Search for the cell housing the specified text and yield its (X, Y) center coordinate. 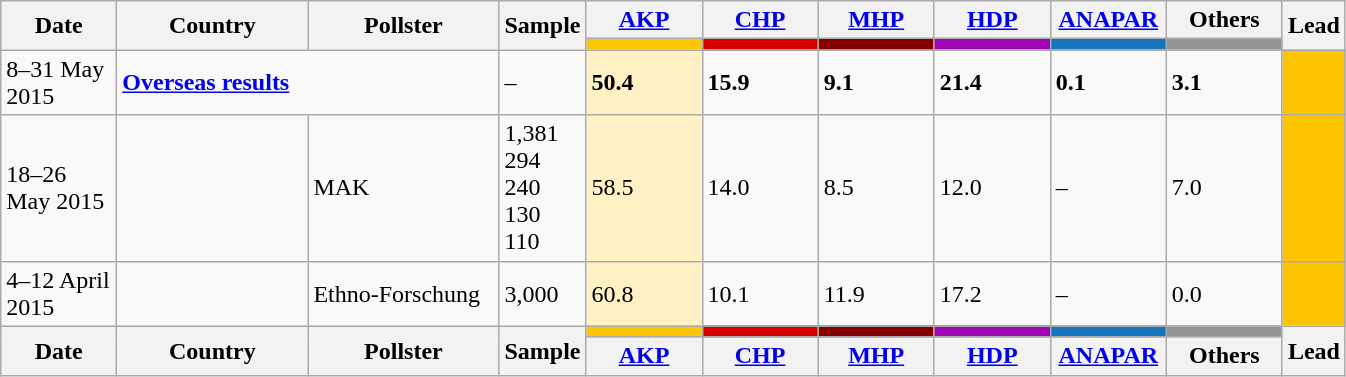
21.4 (992, 82)
58.5 (644, 188)
0.1 (1108, 82)
8–31 May 2015 (59, 82)
50.4 (644, 82)
3.1 (1224, 82)
7.0 (1224, 188)
11.9 (876, 294)
Overseas results (308, 82)
0.0 (1224, 294)
MAK (404, 188)
60.8 (644, 294)
18–26 May 2015 (59, 188)
9.1 (876, 82)
14.0 (760, 188)
17.2 (992, 294)
8.5 (876, 188)
10.1 (760, 294)
4–12 April 2015 (59, 294)
3,000 (542, 294)
Ethno-Forschung (404, 294)
15.9 (760, 82)
12.0 (992, 188)
1,381294240130110 (542, 188)
